Scan for the cell matching the given text and deliver its (x, y) coordinate at center. 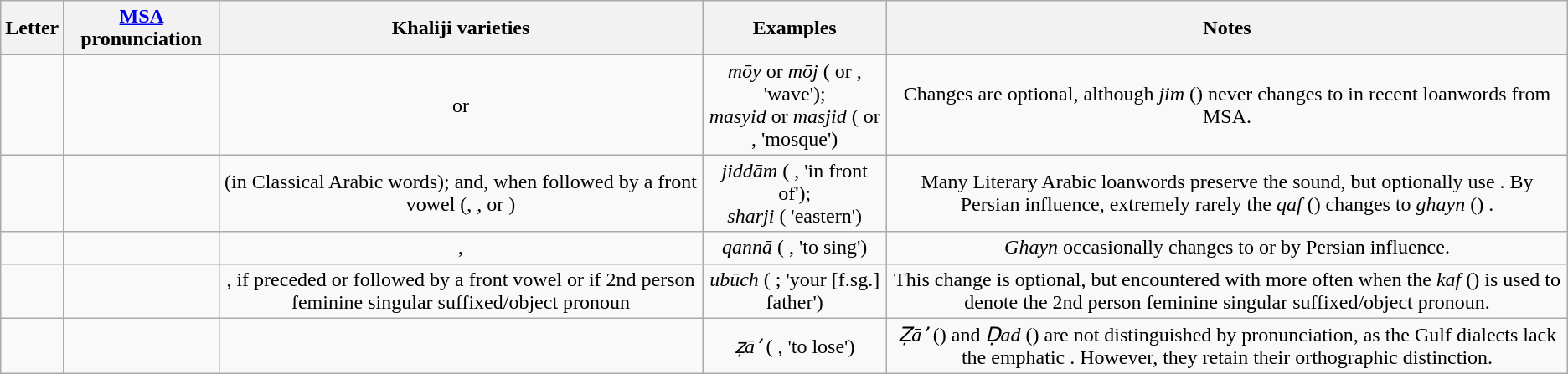
(in Classical Arabic words); and, when followed by a front vowel (, , or ) (461, 193)
, if preceded or followed by a front vowel or if 2nd person feminine singular suffixed/object pronoun (461, 291)
qannā ( , 'to sing') (795, 248)
ubūch ( ; 'your [f.sg.] father') (795, 291)
ẓāʼ ( , 'to lose') (795, 346)
Letter (32, 28)
jiddām ( , 'in front of'); sharji ( 'eastern') (795, 193)
or (461, 105)
This change is optional, but encountered with more often when the kaf () is used to denote the 2nd person feminine singular suffixed/object pronoun. (1227, 291)
, (461, 248)
Many Literary Arabic loanwords preserve the sound, but optionally use . By Persian influence, extremely rarely the qaf () changes to ghayn () . (1227, 193)
Examples (795, 28)
mōy or mōj ( or , 'wave'); masyid or masjid ( or , 'mosque') (795, 105)
MSA pronunciation (142, 28)
Changes are optional, although jim () never changes to in recent loanwords from MSA. (1227, 105)
Ghayn occasionally changes to or by Persian influence. (1227, 248)
Notes (1227, 28)
Khaliji varieties (461, 28)
